Pinpoint the cell where the given text exists, returning its (X, Y) midpoint coordinate. 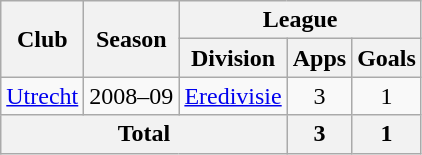
Utrecht (42, 96)
Club (42, 39)
League (300, 20)
Eredivisie (233, 96)
Goals (387, 58)
Apps (319, 58)
2008–09 (132, 96)
Division (233, 58)
Total (144, 134)
Season (132, 39)
